Extract the (X, Y) coordinate from the center of the cell holding the provided text.  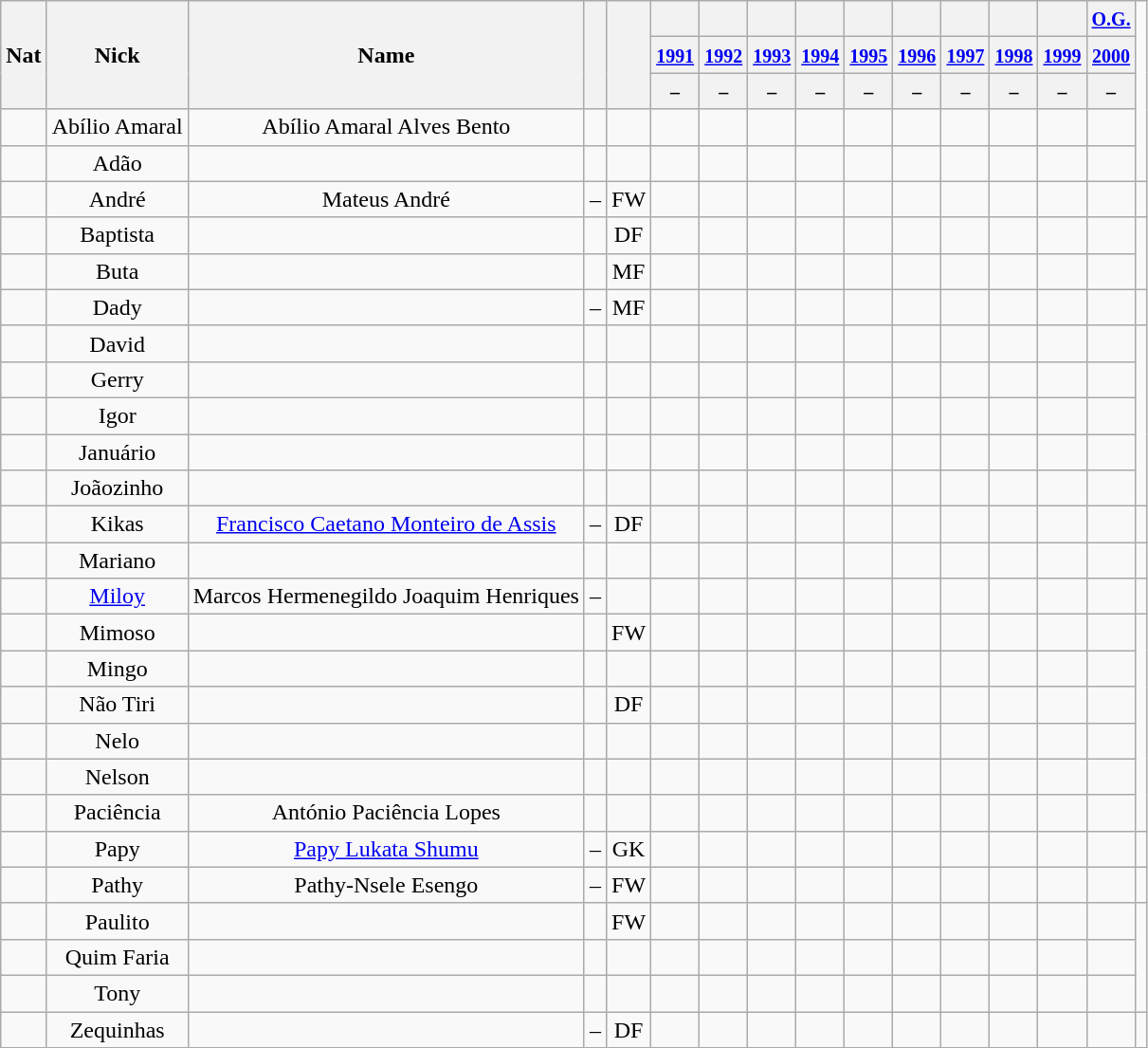
Paulito (118, 921)
Mariano (118, 561)
Não Tiri (118, 705)
1996 (918, 55)
Abílio Amaral Alves Bento (386, 127)
António Paciência Lopes (386, 813)
Miloy (118, 597)
1991 (675, 55)
1992 (724, 55)
Zequinhas (118, 1029)
Dady (118, 307)
Kikas (118, 524)
Nat (24, 55)
1994 (821, 55)
Mingo (118, 669)
Adão (118, 163)
Papy Lukata Shumu (386, 849)
David (118, 343)
Pathy (118, 885)
Baptista (118, 235)
Nick (118, 55)
1995 (868, 55)
1993 (772, 55)
Pathy-Nsele Esengo (386, 885)
Nelo (118, 741)
Name (386, 55)
Mateus André (386, 199)
Igor (118, 415)
Tony (118, 993)
1998 (1014, 55)
Papy (118, 849)
Buta (118, 271)
1997 (965, 55)
2000 (1111, 55)
Marcos Hermenegildo Joaquim Henriques (386, 597)
Paciência (118, 813)
Gerry (118, 379)
Francisco Caetano Monteiro de Assis (386, 524)
Joãozinho (118, 488)
André (118, 199)
Quim Faria (118, 957)
Abílio Amaral (118, 127)
Mimoso (118, 633)
Nelson (118, 777)
Januário (118, 452)
1999 (1062, 55)
GK (629, 849)
O.G. (1111, 19)
